Pinpoint the cell where the given text exists, returning its (x, y) midpoint coordinate. 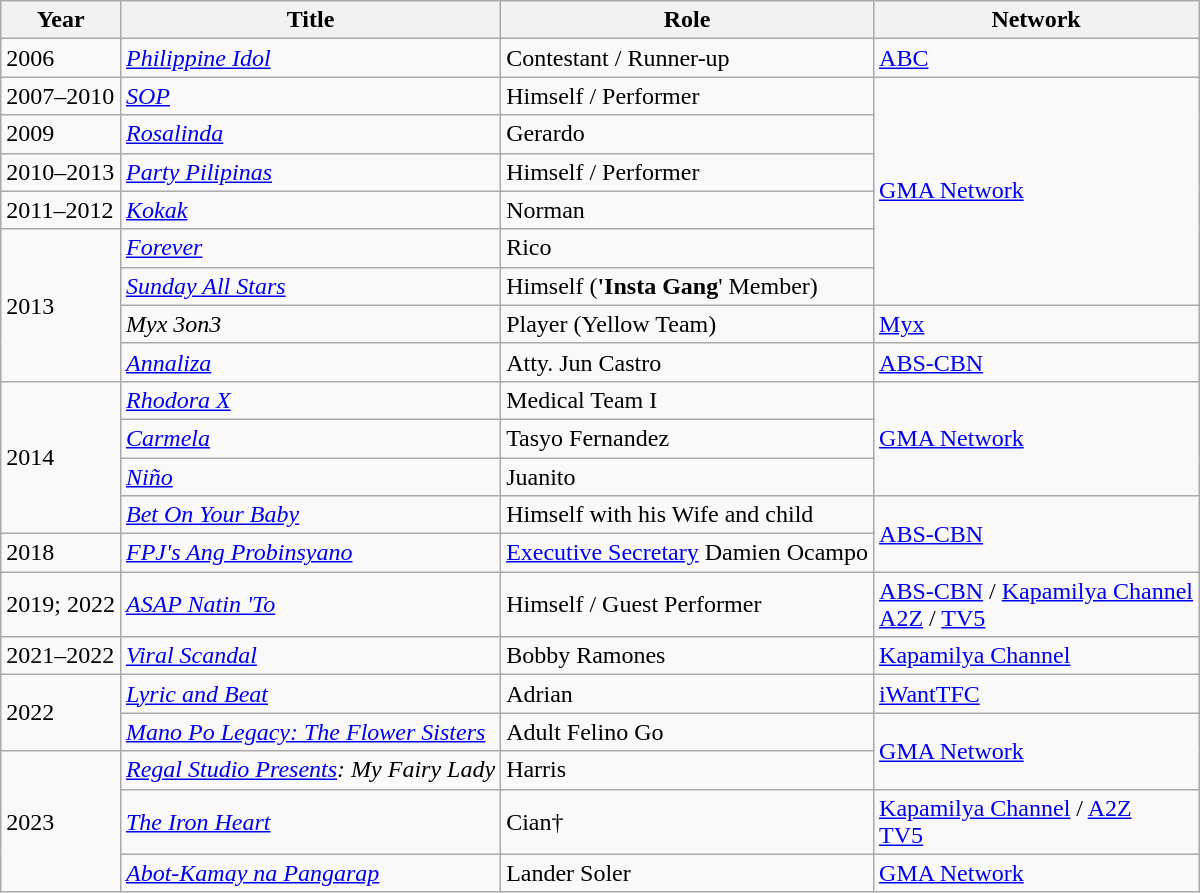
FPJ's Ang Probinsyano (310, 553)
Harris (688, 770)
Cian† (688, 822)
Rico (688, 248)
iWantTFC (1036, 694)
Bobby Ramones (688, 656)
Regal Studio Presents: My Fairy Lady (310, 770)
Kapamilya Channel (1036, 656)
Lyric and Beat (310, 694)
ABC (1036, 58)
Himself / Guest Performer (688, 604)
2011–2012 (61, 210)
Gerardo (688, 134)
Year (61, 20)
SOP (310, 96)
2010–2013 (61, 172)
Executive Secretary Damien Ocampo (688, 553)
Medical Team I (688, 400)
2014 (61, 457)
The Iron Heart (310, 822)
ASAP Natin 'To (310, 604)
Role (688, 20)
ABS-CBN / Kapamilya Channel A2Z / TV5 (1036, 604)
2018 (61, 553)
Himself ('Insta Gang' Member) (688, 286)
2021–2022 (61, 656)
Kokak (310, 210)
2022 (61, 713)
Niño (310, 477)
2006 (61, 58)
Rosalinda (310, 134)
Viral Scandal (310, 656)
Mano Po Legacy: The Flower Sisters (310, 732)
2013 (61, 305)
Myx (1036, 324)
Sunday All Stars (310, 286)
Forever (310, 248)
2019; 2022 (61, 604)
Party Pilipinas (310, 172)
Abot-Kamay na Pangarap (310, 873)
Philippine Idol (310, 58)
2023 (61, 822)
Title (310, 20)
Norman (688, 210)
Kapamilya Channel / A2Z TV5 (1036, 822)
Adrian (688, 694)
Tasyo Fernandez (688, 438)
2009 (61, 134)
Atty. Jun Castro (688, 362)
Juanito (688, 477)
Carmela (310, 438)
Player (Yellow Team) (688, 324)
Himself with his Wife and child (688, 515)
Bet On Your Baby (310, 515)
Myx 3on3 (310, 324)
Rhodora X (310, 400)
Annaliza (310, 362)
Adult Felino Go (688, 732)
2007–2010 (61, 96)
Contestant / Runner-up (688, 58)
Network (1036, 20)
Lander Soler (688, 873)
